Return (x, y) of the center of cell containing provided text 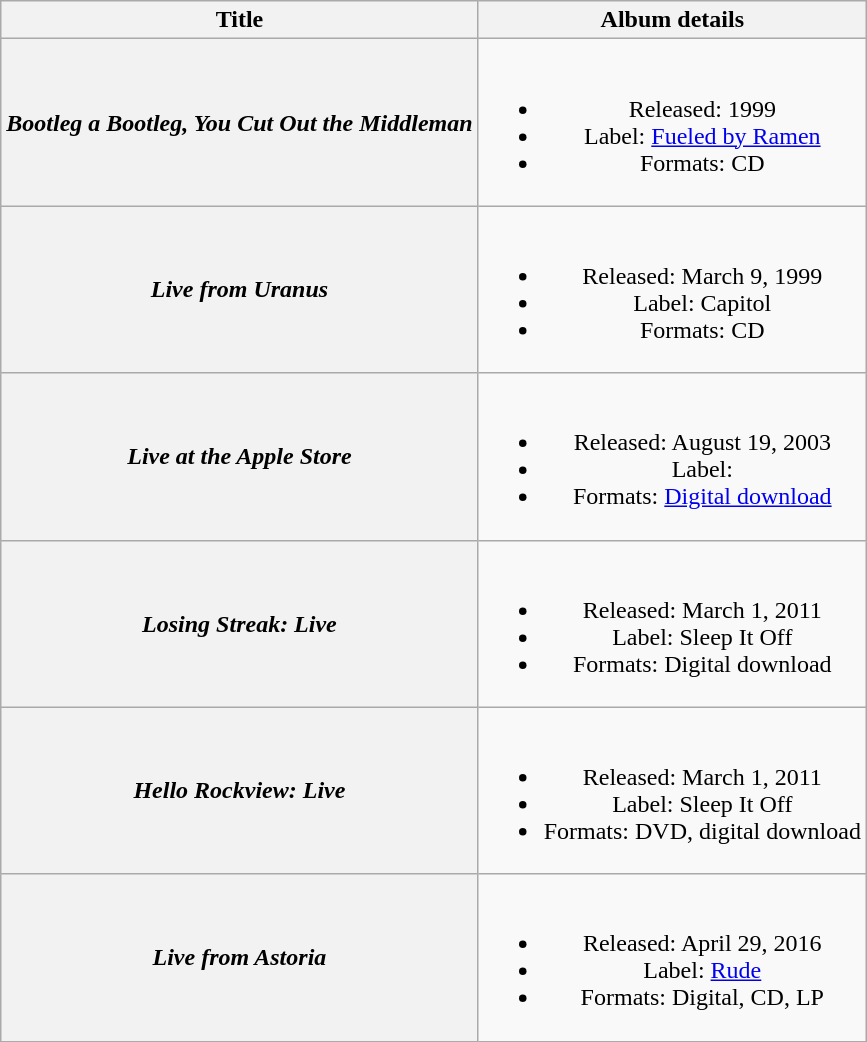
Released: March 1, 2011Label: Sleep It OffFormats: DVD, digital download (672, 790)
Title (240, 20)
Live at the Apple Store (240, 456)
Live from Uranus (240, 290)
Released: August 19, 2003Label:Formats: Digital download (672, 456)
Live from Astoria (240, 958)
Bootleg a Bootleg, You Cut Out the Middleman (240, 122)
Hello Rockview: Live (240, 790)
Losing Streak: Live (240, 624)
Album details (672, 20)
Released: April 29, 2016Label: RudeFormats: Digital, CD, LP (672, 958)
Released: 1999Label: Fueled by RamenFormats: CD (672, 122)
Released: March 9, 1999Label: CapitolFormats: CD (672, 290)
Released: March 1, 2011Label: Sleep It OffFormats: Digital download (672, 624)
